From the cell containing the given text, extract its center point as [x, y] coordinate. 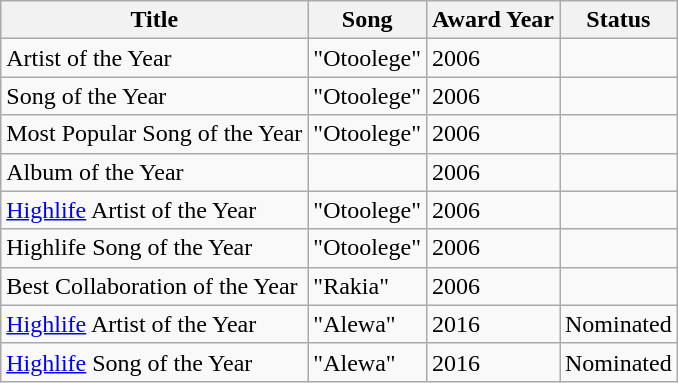
Title [154, 20]
Song [368, 20]
Artist of the Year [154, 58]
"Rakia" [368, 286]
Best Collaboration of the Year [154, 286]
Status [619, 20]
Award Year [492, 20]
Most Popular Song of the Year [154, 134]
Album of the Year [154, 172]
Song of the Year [154, 96]
